Find where the given text appears and provide that cell's center as (X, Y) coordinate. 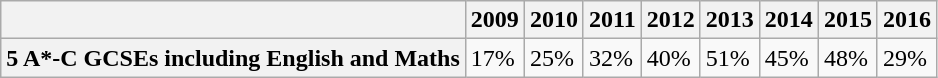
25% (554, 58)
2014 (788, 20)
2010 (554, 20)
2015 (848, 20)
2013 (730, 20)
51% (730, 58)
5 A*-C GCSEs including English and Maths (234, 58)
2012 (670, 20)
29% (906, 58)
2011 (612, 20)
40% (670, 58)
32% (612, 58)
45% (788, 58)
2016 (906, 20)
48% (848, 58)
2009 (494, 20)
17% (494, 58)
